Identify which cell holds the provided text, then report its [X, Y] central coordinate. 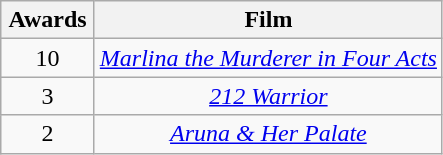
10 [48, 58]
Film [268, 20]
Awards [48, 20]
212 Warrior [268, 96]
Aruna & Her Palate [268, 134]
3 [48, 96]
2 [48, 134]
Marlina the Murderer in Four Acts [268, 58]
